Identify which cell holds the provided text, then report its [X, Y] central coordinate. 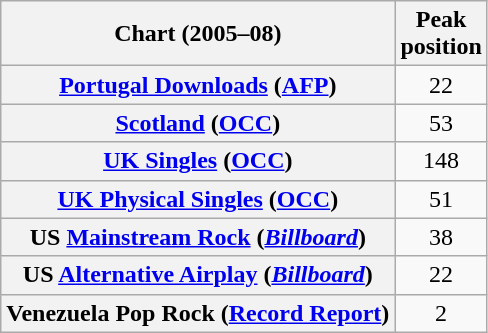
Portugal Downloads (AFP) [198, 85]
Chart (2005–08) [198, 34]
UK Physical Singles (OCC) [198, 199]
US Alternative Airplay (Billboard) [198, 275]
38 [441, 237]
148 [441, 161]
53 [441, 123]
2 [441, 313]
UK Singles (OCC) [198, 161]
51 [441, 199]
Scotland (OCC) [198, 123]
Venezuela Pop Rock (Record Report) [198, 313]
Peakposition [441, 34]
US Mainstream Rock (Billboard) [198, 237]
